Provide the [X, Y] coordinate of the cell's center where the given text is located.  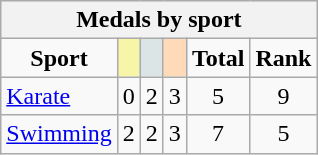
Medals by sport [159, 20]
9 [284, 96]
Rank [284, 58]
Total [218, 58]
7 [218, 134]
Swimming [59, 134]
Karate [59, 96]
0 [128, 96]
Sport [59, 58]
